Identify which cell holds the provided text, then report its (X, Y) central coordinate. 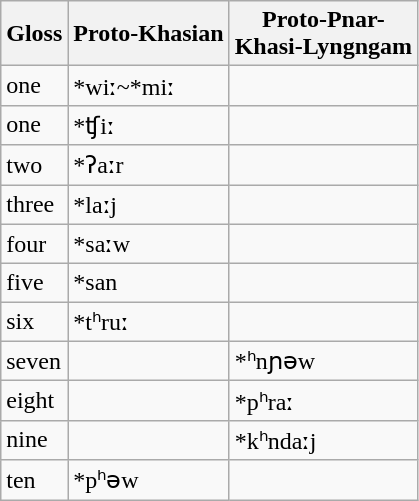
Proto-Khasian (148, 34)
four (34, 244)
two (34, 165)
three (34, 204)
Gloss (34, 34)
*ʔaːr (148, 165)
*wiː~*miː (148, 86)
eight (34, 401)
ten (34, 480)
*pʰəw (148, 480)
five (34, 283)
*ʰnɲəw (323, 361)
nine (34, 440)
six (34, 322)
*kʰndaːj (323, 440)
*ʧiː (148, 125)
*pʰraː (323, 401)
seven (34, 361)
*saːw (148, 244)
Proto-Pnar-Khasi-Lyngngam (323, 34)
*laːj (148, 204)
*tʰruː (148, 322)
*san (148, 283)
